Find where the given text appears and provide that cell's center as (x, y) coordinate. 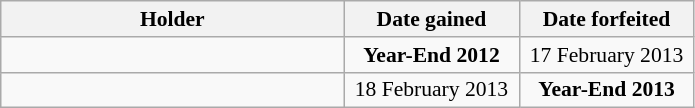
Year-End 2012 (432, 55)
Date gained (432, 19)
18 February 2013 (432, 90)
Date forfeited (606, 19)
Holder (172, 19)
17 February 2013 (606, 55)
Year-End 2013 (606, 90)
